Extract the [x, y] coordinate from the center of the cell holding the provided text.  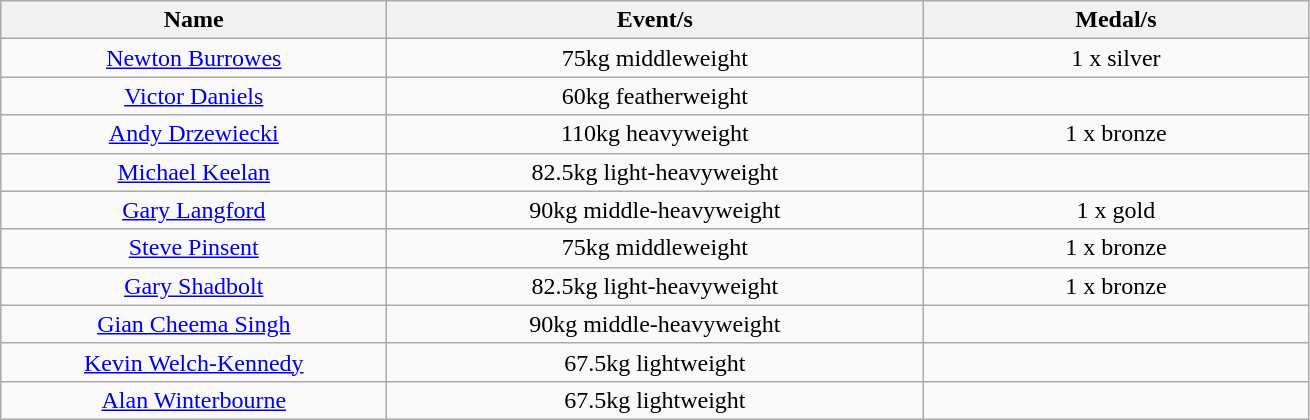
Event/s [655, 20]
Kevin Welch-Kennedy [194, 362]
Victor Daniels [194, 96]
Alan Winterbourne [194, 400]
Name [194, 20]
Steve Pinsent [194, 248]
110kg heavyweight [655, 134]
Gian Cheema Singh [194, 324]
Michael Keelan [194, 172]
1 x silver [1116, 58]
60kg featherweight [655, 96]
Andy Drzewiecki [194, 134]
Medal/s [1116, 20]
Gary Langford [194, 210]
Newton Burrowes [194, 58]
Gary Shadbolt [194, 286]
1 x gold [1116, 210]
